Extract the (x, y) coordinate from the center of the cell holding the provided text.  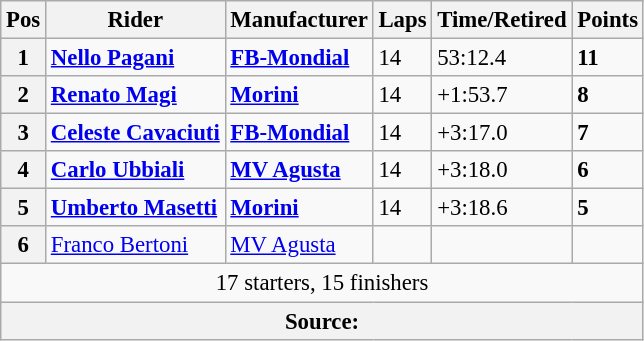
Celeste Cavaciuti (136, 133)
Nello Pagani (136, 58)
2 (24, 95)
17 starters, 15 finishers (322, 283)
8 (608, 95)
Renato Magi (136, 95)
11 (608, 58)
+3:18.0 (502, 170)
Points (608, 20)
Laps (402, 20)
Pos (24, 20)
+1:53.7 (502, 95)
Manufacturer (299, 20)
7 (608, 133)
1 (24, 58)
Franco Bertoni (136, 245)
Rider (136, 20)
3 (24, 133)
Time/Retired (502, 20)
Carlo Ubbiali (136, 170)
+3:18.6 (502, 208)
4 (24, 170)
53:12.4 (502, 58)
Source: (322, 321)
Umberto Masetti (136, 208)
+3:17.0 (502, 133)
